Output the [x, y] coordinate of the center of the cell containing the given text.  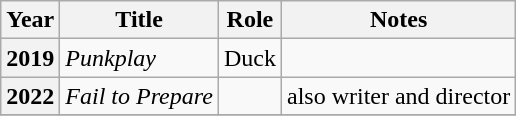
2019 [30, 58]
Year [30, 20]
Title [140, 20]
Punkplay [140, 58]
Notes [398, 20]
also writer and director [398, 96]
2022 [30, 96]
Duck [250, 58]
Role [250, 20]
Fail to Prepare [140, 96]
